Locate the cell with the specified text and output its (x, y) center coordinate. 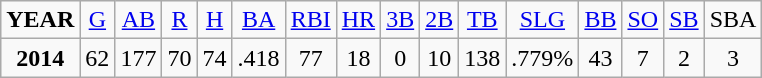
2B (440, 20)
H (214, 20)
62 (98, 58)
BB (600, 20)
18 (358, 58)
HR (358, 20)
2 (684, 58)
3B (400, 20)
177 (138, 58)
2014 (40, 58)
SLG (542, 20)
G (98, 20)
138 (482, 58)
0 (400, 58)
7 (643, 58)
AB (138, 20)
74 (214, 58)
.418 (258, 58)
3 (733, 58)
SBA (733, 20)
TB (482, 20)
43 (600, 58)
R (180, 20)
SB (684, 20)
BA (258, 20)
YEAR (40, 20)
RBI (310, 20)
.779% (542, 58)
SO (643, 20)
70 (180, 58)
10 (440, 58)
77 (310, 58)
